Scan for the cell matching the given text and deliver its [X, Y] coordinate at center. 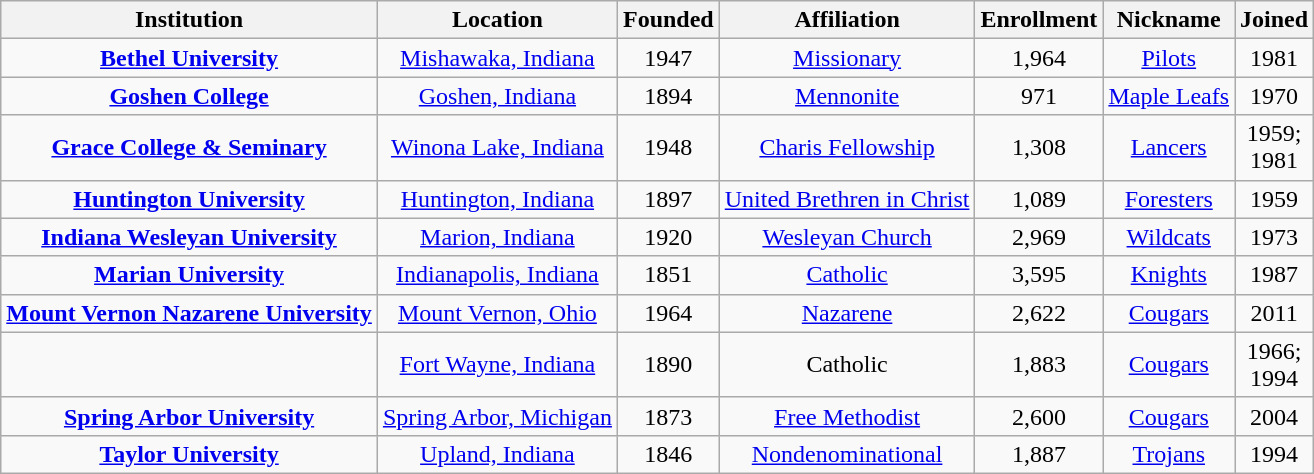
1994 [1274, 454]
1987 [1274, 275]
1970 [1274, 96]
Goshen, Indiana [497, 96]
1,089 [1039, 199]
Charis Fellowship [847, 148]
Mennonite [847, 96]
1981 [1274, 58]
Grace College & Seminary [190, 148]
Marian University [190, 275]
Bethel University [190, 58]
Pilots [1169, 58]
Upland, Indiana [497, 454]
Institution [190, 20]
Nickname [1169, 20]
1948 [668, 148]
2,969 [1039, 237]
Marion, Indiana [497, 237]
Indiana Wesleyan University [190, 237]
1846 [668, 454]
2004 [1274, 416]
1890 [668, 364]
Foresters [1169, 199]
Location [497, 20]
Knights [1169, 275]
Lancers [1169, 148]
1964 [668, 313]
Huntington University [190, 199]
Nondenominational [847, 454]
1,887 [1039, 454]
2,622 [1039, 313]
Joined [1274, 20]
1966;1994 [1274, 364]
1959;1981 [1274, 148]
1894 [668, 96]
1973 [1274, 237]
Trojans [1169, 454]
1,883 [1039, 364]
Mount Vernon, Ohio [497, 313]
United Brethren in Christ [847, 199]
Winona Lake, Indiana [497, 148]
2,600 [1039, 416]
2011 [1274, 313]
Spring Arbor, Michigan [497, 416]
Founded [668, 20]
Free Methodist [847, 416]
Nazarene [847, 313]
Fort Wayne, Indiana [497, 364]
Mishawaka, Indiana [497, 58]
1851 [668, 275]
Indianapolis, Indiana [497, 275]
1897 [668, 199]
3,595 [1039, 275]
971 [1039, 96]
1873 [668, 416]
Wesleyan Church [847, 237]
Maple Leafs [1169, 96]
1920 [668, 237]
Enrollment [1039, 20]
1947 [668, 58]
Spring Arbor University [190, 416]
Affiliation [847, 20]
Missionary [847, 58]
Mount Vernon Nazarene University [190, 313]
Goshen College [190, 96]
1959 [1274, 199]
Wildcats [1169, 237]
1,308 [1039, 148]
Huntington, Indiana [497, 199]
1,964 [1039, 58]
Taylor University [190, 454]
